Search for the cell housing the specified text and yield its (x, y) center coordinate. 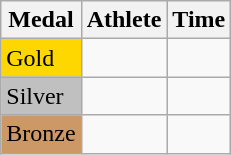
Bronze (41, 134)
Silver (41, 96)
Time (199, 20)
Medal (41, 20)
Athlete (124, 20)
Gold (41, 58)
